Detect which cell encompasses the target text, then output its (x, y) center coordinate. 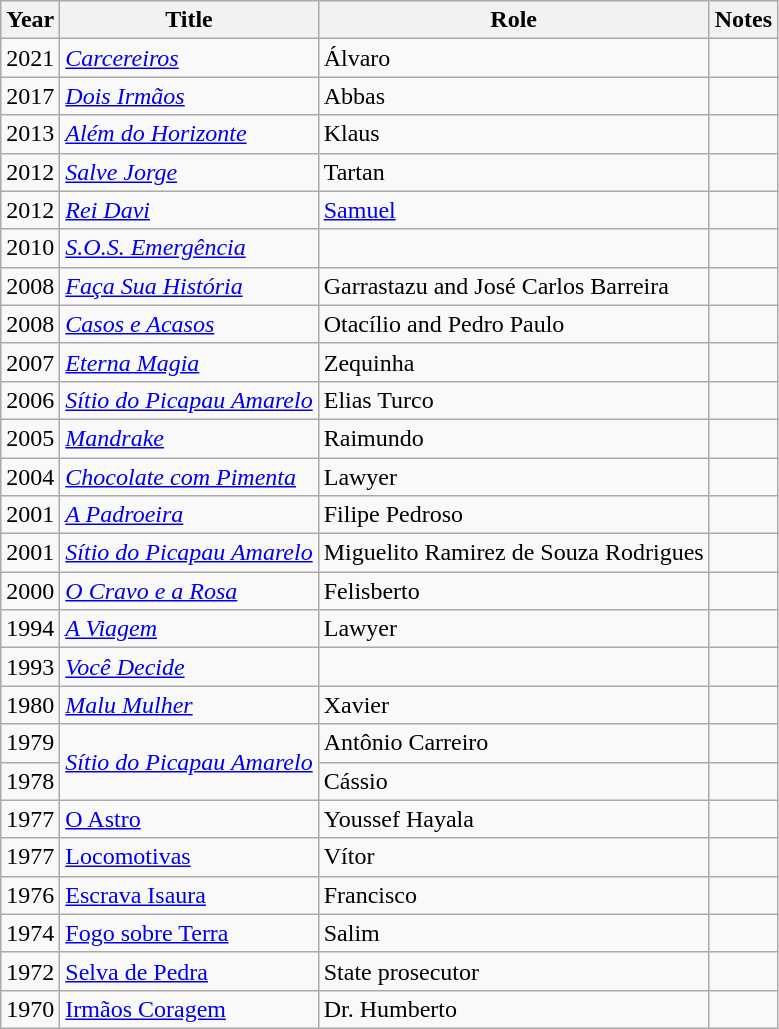
Notes (743, 20)
Youssef Hayala (514, 819)
Samuel (514, 210)
Rei Davi (189, 210)
Escrava Isaura (189, 895)
2013 (30, 134)
Eterna Magia (189, 362)
Felisberto (514, 591)
1993 (30, 667)
Faça Sua História (189, 286)
1980 (30, 705)
Mandrake (189, 438)
O Astro (189, 819)
2005 (30, 438)
Raimundo (514, 438)
1994 (30, 629)
2004 (30, 477)
Casos e Acasos (189, 324)
Klaus (514, 134)
2006 (30, 400)
Irmãos Coragem (189, 1009)
1979 (30, 743)
Role (514, 20)
Salim (514, 933)
State prosecutor (514, 971)
Cássio (514, 781)
Malu Mulher (189, 705)
1974 (30, 933)
Além do Horizonte (189, 134)
Elias Turco (514, 400)
2017 (30, 96)
2021 (30, 58)
2007 (30, 362)
2010 (30, 248)
Zequinha (514, 362)
1970 (30, 1009)
Você Decide (189, 667)
A Padroeira (189, 515)
Tartan (514, 172)
Álvaro (514, 58)
Filipe Pedroso (514, 515)
Otacílio and Pedro Paulo (514, 324)
Selva de Pedra (189, 971)
1972 (30, 971)
Carcereiros (189, 58)
Antônio Carreiro (514, 743)
Francisco (514, 895)
Dois Irmãos (189, 96)
Vítor (514, 857)
S.O.S. Emergência (189, 248)
1976 (30, 895)
Salve Jorge (189, 172)
Title (189, 20)
O Cravo e a Rosa (189, 591)
Dr. Humberto (514, 1009)
Chocolate com Pimenta (189, 477)
2000 (30, 591)
Year (30, 20)
Locomotivas (189, 857)
1978 (30, 781)
Fogo sobre Terra (189, 933)
A Viagem (189, 629)
Miguelito Ramirez de Souza Rodrigues (514, 553)
Abbas (514, 96)
Xavier (514, 705)
Garrastazu and José Carlos Barreira (514, 286)
